Output the (x, y) coordinate of the center of the cell containing the given text.  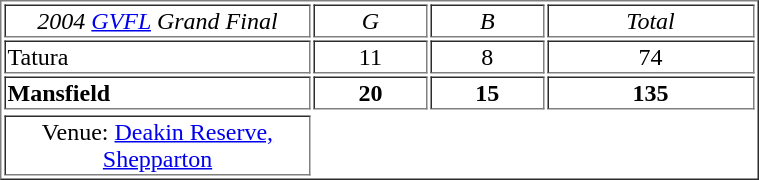
B (487, 20)
2004 GVFL Grand Final (157, 20)
20 (371, 92)
11 (371, 56)
8 (487, 56)
15 (487, 92)
Tatura (157, 56)
Total (650, 20)
Mansfield (157, 92)
135 (650, 92)
74 (650, 56)
G (371, 20)
Venue: Deakin Reserve, Shepparton (157, 146)
